Search for the cell housing the specified text and yield its [X, Y] center coordinate. 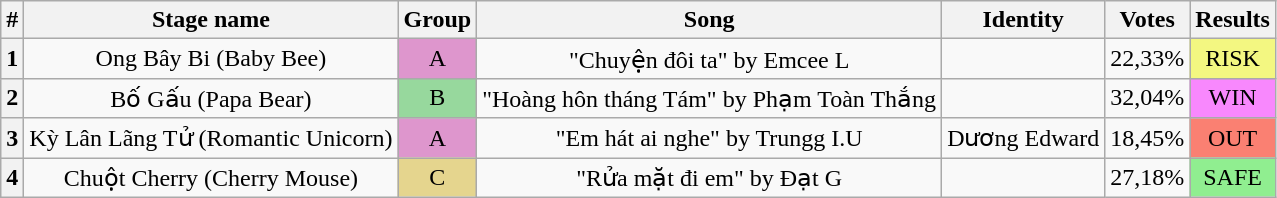
4 [12, 178]
18,45% [1148, 138]
1 [12, 59]
"Rửa mặt đi em" by Đạt G [710, 178]
C [438, 178]
Identity [1024, 20]
SAFE [1233, 178]
Bố Gấu (Papa Bear) [211, 98]
Ong Bây Bi (Baby Bee) [211, 59]
27,18% [1148, 178]
Dương Edward [1024, 138]
3 [12, 138]
# [12, 20]
RISK [1233, 59]
22,33% [1148, 59]
Group [438, 20]
"Chuyện đôi ta" by Emcee L [710, 59]
WIN [1233, 98]
Song [710, 20]
Chuột Cherry (Cherry Mouse) [211, 178]
32,04% [1148, 98]
"Hoàng hôn tháng Tám" by Phạm Toàn Thắng [710, 98]
Results [1233, 20]
Votes [1148, 20]
OUT [1233, 138]
2 [12, 98]
"Em hát ai nghe" by Trungg I.U [710, 138]
Kỳ Lân Lãng Tử (Romantic Unicorn) [211, 138]
Stage name [211, 20]
B [438, 98]
